Find where the given text appears and provide that cell's center as [X, Y] coordinate. 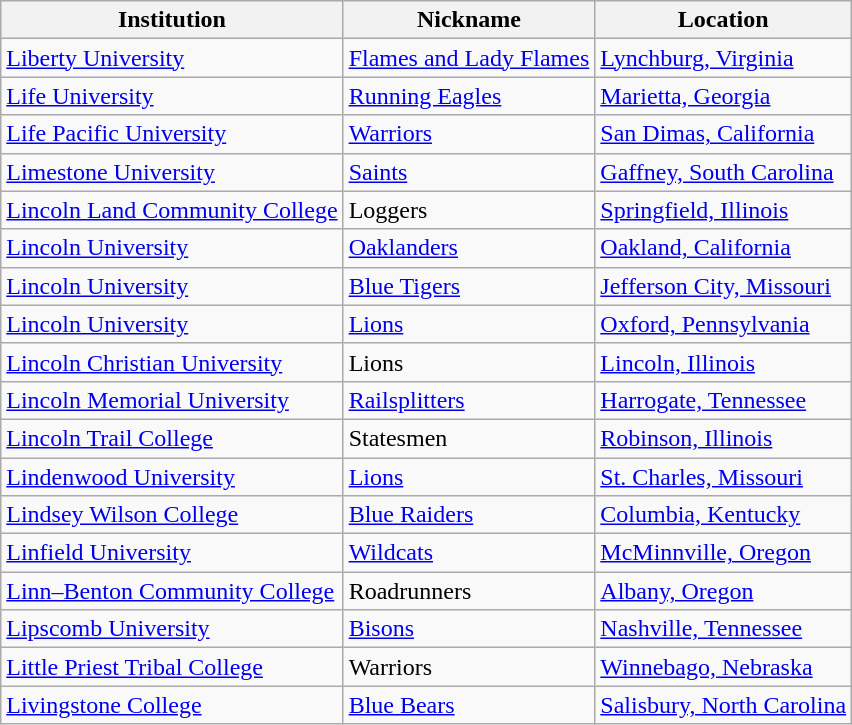
Nashville, Tennessee [724, 629]
Statesmen [469, 438]
San Dimas, California [724, 134]
Lindsey Wilson College [172, 515]
Running Eagles [469, 96]
Blue Bears [469, 705]
Saints [469, 172]
Railsplitters [469, 400]
Flames and Lady Flames [469, 58]
Wildcats [469, 553]
Harrogate, Tennessee [724, 400]
Lincoln Trail College [172, 438]
Nickname [469, 20]
Robinson, Illinois [724, 438]
St. Charles, Missouri [724, 477]
Life University [172, 96]
Lincoln, Illinois [724, 362]
Winnebago, Nebraska [724, 667]
Linn–Benton Community College [172, 591]
Limestone University [172, 172]
Jefferson City, Missouri [724, 286]
Livingstone College [172, 705]
Location [724, 20]
Springfield, Illinois [724, 210]
Blue Raiders [469, 515]
Lincoln Christian University [172, 362]
Salisbury, North Carolina [724, 705]
Oakland, California [724, 248]
Bisons [469, 629]
Lindenwood University [172, 477]
Columbia, Kentucky [724, 515]
Oxford, Pennsylvania [724, 324]
Linfield University [172, 553]
Little Priest Tribal College [172, 667]
Albany, Oregon [724, 591]
McMinnville, Oregon [724, 553]
Liberty University [172, 58]
Loggers [469, 210]
Oaklanders [469, 248]
Institution [172, 20]
Gaffney, South Carolina [724, 172]
Blue Tigers [469, 286]
Lynchburg, Virginia [724, 58]
Life Pacific University [172, 134]
Lipscomb University [172, 629]
Marietta, Georgia [724, 96]
Roadrunners [469, 591]
Lincoln Land Community College [172, 210]
Lincoln Memorial University [172, 400]
